Provide the [x, y] coordinate of the cell's center where the given text is located.  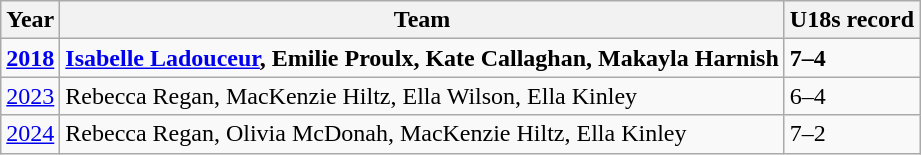
2023 [30, 96]
6–4 [852, 96]
7–2 [852, 134]
2018 [30, 58]
Rebecca Regan, MacKenzie Hiltz, Ella Wilson, Ella Kinley [422, 96]
Year [30, 20]
Team [422, 20]
2024 [30, 134]
Isabelle Ladouceur, Emilie Proulx, Kate Callaghan, Makayla Harnish [422, 58]
U18s record [852, 20]
Rebecca Regan, Olivia McDonah, MacKenzie Hiltz, Ella Kinley [422, 134]
7–4 [852, 58]
